Identify which cell holds the provided text, then report its [X, Y] central coordinate. 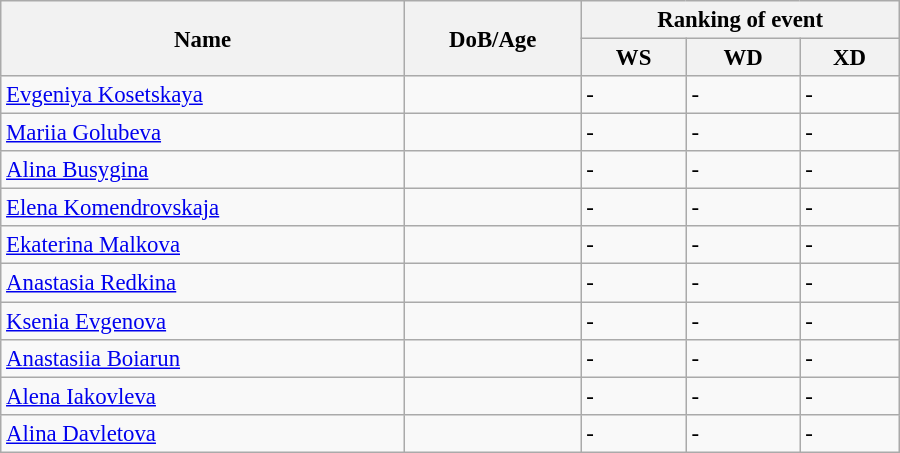
WS [634, 58]
Alina Busygina [203, 170]
Anastasiia Boiarun [203, 358]
Alina Davletova [203, 433]
Anastasia Redkina [203, 283]
Ksenia Evgenova [203, 321]
XD [850, 58]
WD [743, 58]
DoB/Age [492, 38]
Evgeniya Kosetskaya [203, 95]
Ekaterina Malkova [203, 245]
Elena Komendrovskaja [203, 208]
Name [203, 38]
Mariia Golubeva [203, 133]
Alena Iakovleva [203, 396]
Ranking of event [740, 20]
